For the text-containing cell, return its midpoint in (X, Y) coordinate format. 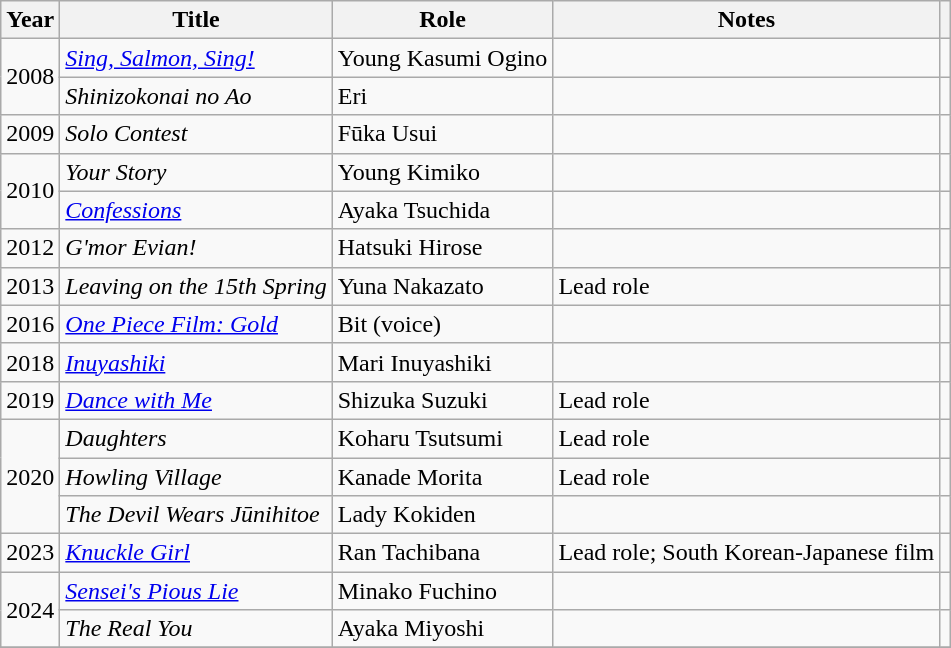
Dance with Me (196, 400)
Sing, Salmon, Sing! (196, 58)
Sensei's Pious Lie (196, 591)
The Real You (196, 629)
2024 (30, 610)
G'mor Evian! (196, 248)
2019 (30, 400)
Year (30, 20)
Notes (746, 20)
Ayaka Tsuchida (442, 210)
2009 (30, 134)
2016 (30, 324)
2018 (30, 362)
Fūka Usui (442, 134)
Solo Contest (196, 134)
2010 (30, 191)
Young Kimiko (442, 172)
Lady Kokiden (442, 515)
Mari Inuyashiki (442, 362)
2020 (30, 476)
Yuna Nakazato (442, 286)
Shizuka Suzuki (442, 400)
Bit (voice) (442, 324)
Eri (442, 96)
Knuckle Girl (196, 553)
Koharu Tsutsumi (442, 438)
One Piece Film: Gold (196, 324)
Daughters (196, 438)
Lead role; South Korean-Japanese film (746, 553)
Hatsuki Hirose (442, 248)
2012 (30, 248)
Role (442, 20)
2013 (30, 286)
Ran Tachibana (442, 553)
Title (196, 20)
2008 (30, 77)
The Devil Wears Jūnihitoe (196, 515)
Kanade Morita (442, 477)
Your Story (196, 172)
Confessions (196, 210)
Leaving on the 15th Spring (196, 286)
Minako Fuchino (442, 591)
Inuyashiki (196, 362)
2023 (30, 553)
Shinizokonai no Ao (196, 96)
Howling Village (196, 477)
Young Kasumi Ogino (442, 58)
Ayaka Miyoshi (442, 629)
